Identify which cell holds the provided text, then report its [x, y] central coordinate. 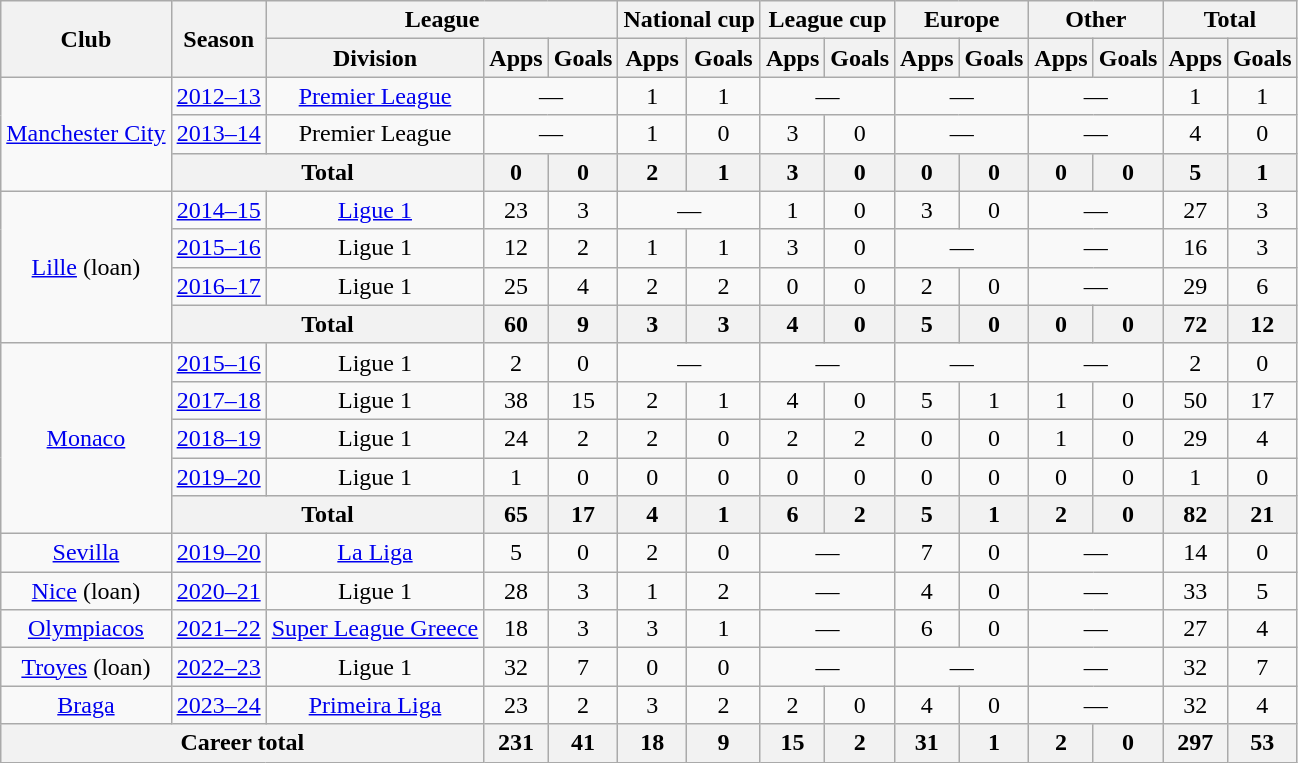
Nice (loan) [86, 591]
28 [516, 591]
Division [375, 58]
2012–13 [218, 96]
Braga [86, 705]
60 [516, 324]
Monaco [86, 438]
Career total [242, 743]
16 [1195, 248]
2020–21 [218, 591]
50 [1195, 400]
Lille (loan) [86, 267]
65 [516, 515]
La Liga [375, 553]
21 [1262, 515]
Olympiacos [86, 629]
31 [927, 743]
25 [516, 286]
Europe [962, 20]
14 [1195, 553]
24 [516, 438]
2022–23 [218, 667]
231 [516, 743]
Troyes (loan) [86, 667]
Primeira Liga [375, 705]
National cup [689, 20]
33 [1195, 591]
Super League Greece [375, 629]
2013–14 [218, 134]
Sevilla [86, 553]
2017–18 [218, 400]
League [442, 20]
2021–22 [218, 629]
41 [583, 743]
297 [1195, 743]
Season [218, 39]
Manchester City [86, 134]
2018–19 [218, 438]
Club [86, 39]
2023–24 [218, 705]
Other [1096, 20]
72 [1195, 324]
2014–15 [218, 210]
38 [516, 400]
League cup [827, 20]
82 [1195, 515]
53 [1262, 743]
2016–17 [218, 286]
